For the text-containing cell, return its midpoint in (x, y) coordinate format. 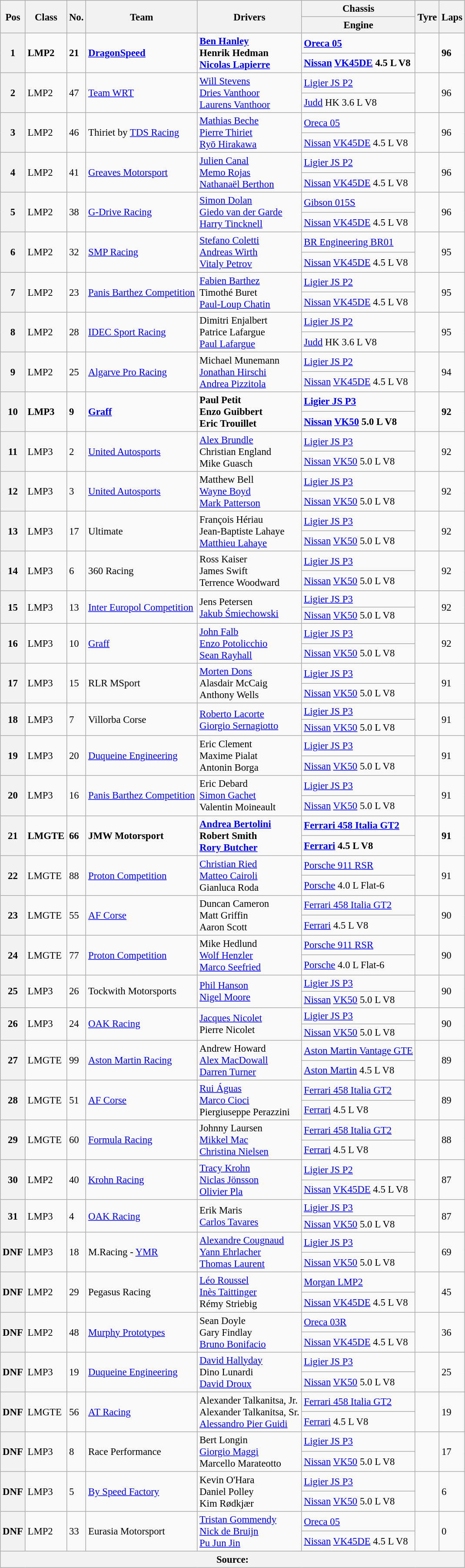
99 (76, 1060)
Mike Hedlund Wolf Henzler Marco Seefried (249, 955)
G-Drive Racing (142, 212)
Class (46, 17)
77 (76, 955)
Pos (13, 17)
94 (452, 372)
Morten Dons Alasdair McCaig Anthony Wells (249, 683)
Tockwith Motorsports (142, 992)
Jens Petersen Jakub Śmiechowski (249, 607)
Villorba Corse (142, 719)
Bert Longin Giorgio Maggi Marcello Marateotto (249, 1451)
Algarve Pro Racing (142, 372)
Ross Kaiser James Swift Terrence Woodward (249, 571)
36 (452, 1332)
David Hallyday Dino Lunardi David Droux (249, 1372)
Christian Ried Matteo Cairoli Gianluca Roda (249, 876)
30 (13, 1180)
Andrea Bertolini Robert Smith Rory Butcher (249, 836)
22 (13, 876)
Dimitri Enjalbert Patrice Lafargue Paul Lafargue (249, 332)
Phil Hanson Nigel Moore (249, 992)
46 (76, 133)
Stefano Coletti Andreas Wirth Vitaly Petrov (249, 252)
Race Performance (142, 1451)
Duncan Cameron Matt Griffin Aaron Scott (249, 915)
Eric Debard Simon Gachet Valentin Moineault (249, 796)
John Falb Enzo Potolicchio Sean Rayhall (249, 644)
Julien Canal Memo Rojas Nathanaël Berthon (249, 173)
60 (76, 1140)
Laps (452, 17)
Alexander Talkanitsa, Jr. Alexander Talkanitsa, Sr. Alessandro Pier Guidi (249, 1412)
Roberto Lacorte Giorgio Sernagiotto (249, 719)
Formula Racing (142, 1140)
François Hériau Jean-Baptiste Lahaye Matthieu Lahaye (249, 531)
Johnny Laursen Mikkel Mac Christina Nielsen (249, 1140)
Drivers (249, 17)
55 (76, 915)
Murphy Prototypes (142, 1332)
0 (452, 1531)
Jacques Nicolet Pierre Nicolet (249, 1024)
Team (142, 17)
Pegasus Racing (142, 1292)
Ben Hanley Henrik Hedman Nicolas Lapierre (249, 53)
1 (13, 53)
Gibson 015S (358, 202)
38 (76, 212)
Matthew Bell Wayne Boyd Mark Patterson (249, 491)
51 (76, 1100)
JMW Motorsport (142, 836)
32 (76, 252)
Eric Clement Maxime Pialat Antonin Borga (249, 756)
By Speed Factory (142, 1491)
Will Stevens Dries Vanthoor Laurens Vanthoor (249, 93)
IDEC Sport Racing (142, 332)
SMP Racing (142, 252)
360 Racing (142, 571)
Eurasia Motorsport (142, 1531)
Chassis (358, 9)
Michael Munemann Jonathan Hirschi Andrea Pizzitola (249, 372)
56 (76, 1412)
Erik Maris Carlos Tavares (249, 1216)
41 (76, 173)
DragonSpeed (142, 53)
Paul Petit Enzo Guibbert Eric Trouillet (249, 411)
Aston Martin Vantage GTE (358, 1050)
Andrew Howard Alex MacDowall Darren Turner (249, 1060)
Tyre (427, 17)
Aston Martin 4.5 L V8 (358, 1070)
M.Racing - YMR (142, 1253)
Team WRT (142, 93)
14 (13, 571)
Fabien Barthez Timothé Buret Paul-Loup Chatin (249, 292)
45 (452, 1292)
Simon Dolan Giedo van der Garde Harry Tincknell (249, 212)
47 (76, 93)
Tracy Krohn Niclas Jönsson Olivier Pla (249, 1180)
No. (76, 17)
Greaves Motorsport (142, 173)
48 (76, 1332)
27 (13, 1060)
Alexandre Cougnaud Yann Ehrlacher Thomas Laurent (249, 1253)
Aston Martin Racing (142, 1060)
Sean Doyle Gary Findlay Bruno Bonifacio (249, 1332)
Mathias Beche Pierre Thiriet Ryō Hirakawa (249, 133)
66 (76, 836)
Source: (233, 1559)
Engine (358, 25)
11 (13, 451)
69 (452, 1253)
Kevin O'Hara Daniel Polley Kim Rødkjær (249, 1491)
31 (13, 1216)
BR Engineering BR01 (358, 242)
RLR MSport (142, 683)
Tristan Gommendy Nick de Bruijn Pu Jun Jin (249, 1531)
Ultimate (142, 531)
Rui Águas Marco Cioci Piergiuseppe Perazzini (249, 1100)
40 (76, 1180)
Thiriet by TDS Racing (142, 133)
12 (13, 491)
Oreca 03R (358, 1322)
Morgan LMP2 (358, 1282)
Alex Brundle Christian England Mike Guasch (249, 451)
Léo Roussel Inès Taittinger Rémy Striebig (249, 1292)
Inter Europol Competition (142, 607)
33 (76, 1531)
AT Racing (142, 1412)
Krohn Racing (142, 1180)
